Capture the cell that displays the provided text and extract its [x, y] central coordinate. 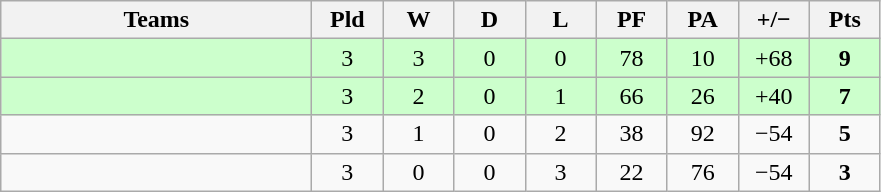
26 [702, 96]
38 [632, 134]
5 [844, 134]
22 [632, 172]
L [560, 20]
W [418, 20]
78 [632, 58]
+40 [774, 96]
10 [702, 58]
9 [844, 58]
Teams [156, 20]
Pts [844, 20]
76 [702, 172]
Pld [348, 20]
66 [632, 96]
92 [702, 134]
+68 [774, 58]
7 [844, 96]
PF [632, 20]
+/− [774, 20]
PA [702, 20]
D [490, 20]
